Pinpoint the cell where the given text exists, returning its [X, Y] midpoint coordinate. 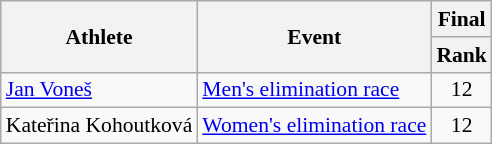
Kateřina Kohoutková [100, 126]
Event [314, 36]
Women's elimination race [314, 126]
Final [462, 19]
Rank [462, 55]
Jan Voneš [100, 90]
Athlete [100, 36]
Men's elimination race [314, 90]
